Detect which cell encompasses the target text, then output its [x, y] center coordinate. 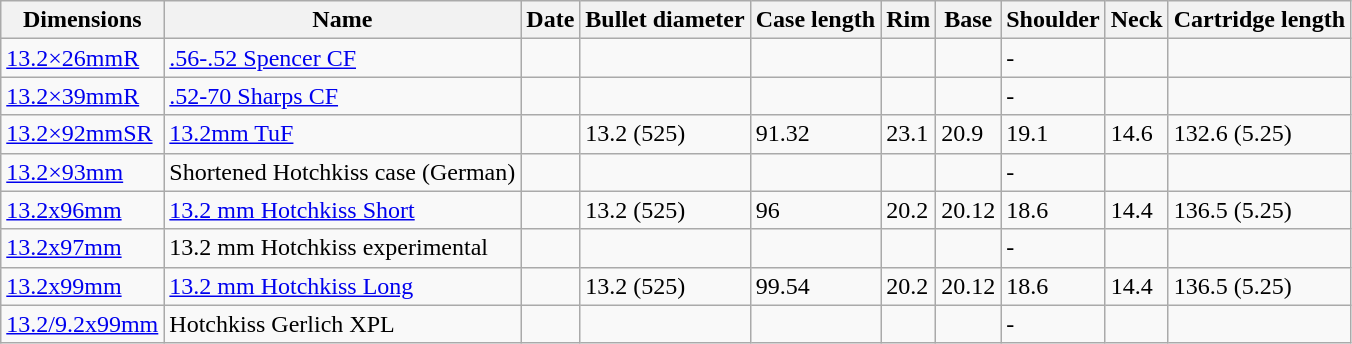
13.2x99mm [82, 286]
19.1 [1053, 134]
Base [968, 20]
99.54 [815, 286]
Name [342, 20]
132.6 (5.25) [1259, 134]
Case length [815, 20]
Shoulder [1053, 20]
91.32 [815, 134]
.52-70 Sharps CF [342, 96]
13.2×92mmSR [82, 134]
13.2x97mm [82, 248]
13.2 mm Hotchkiss experimental [342, 248]
Dimensions [82, 20]
Rim [908, 20]
13.2/9.2x99mm [82, 324]
96 [815, 210]
Shortened Hotchkiss case (German) [342, 172]
20.9 [968, 134]
13.2×93mm [82, 172]
13.2×26mmR [82, 58]
13.2 mm Hotchkiss Short [342, 210]
Date [550, 20]
13.2×39mmR [82, 96]
Neck [1136, 20]
.56-.52 Spencer CF [342, 58]
13.2x96mm [82, 210]
13.2 mm Hotchkiss Long [342, 286]
Bullet diameter [665, 20]
14.6 [1136, 134]
13.2mm TuF [342, 134]
Hotchkiss Gerlich XPL [342, 324]
Cartridge length [1259, 20]
23.1 [908, 134]
